Return the [x, y] coordinate for the center point of the cell that contains the specified text.  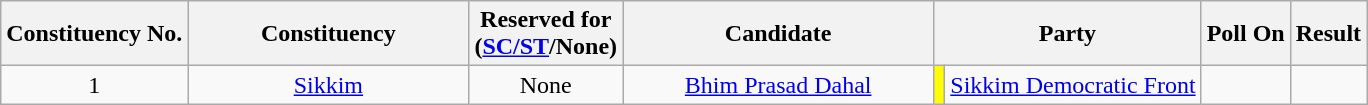
Reserved for(SC/ST/None) [546, 34]
Candidate [778, 34]
Party [1068, 34]
Bhim Prasad Dahal [778, 85]
Result [1328, 34]
Sikkim Democratic Front [1073, 85]
Sikkim [328, 85]
1 [94, 85]
None [546, 85]
Constituency No. [94, 34]
Poll On [1246, 34]
Constituency [328, 34]
